Capture the cell that displays the provided text and extract its (X, Y) central coordinate. 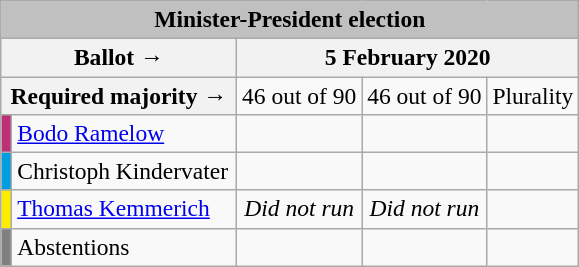
Abstentions (124, 247)
Required majority → (119, 95)
Ballot → (119, 57)
5 February 2020 (408, 57)
Plurality (533, 95)
Christoph Kindervater (124, 171)
Bodo Ramelow (124, 133)
Thomas Kemmerich (124, 209)
Minister-President election (290, 19)
